Pinpoint the cell where the given text exists, returning its [X, Y] midpoint coordinate. 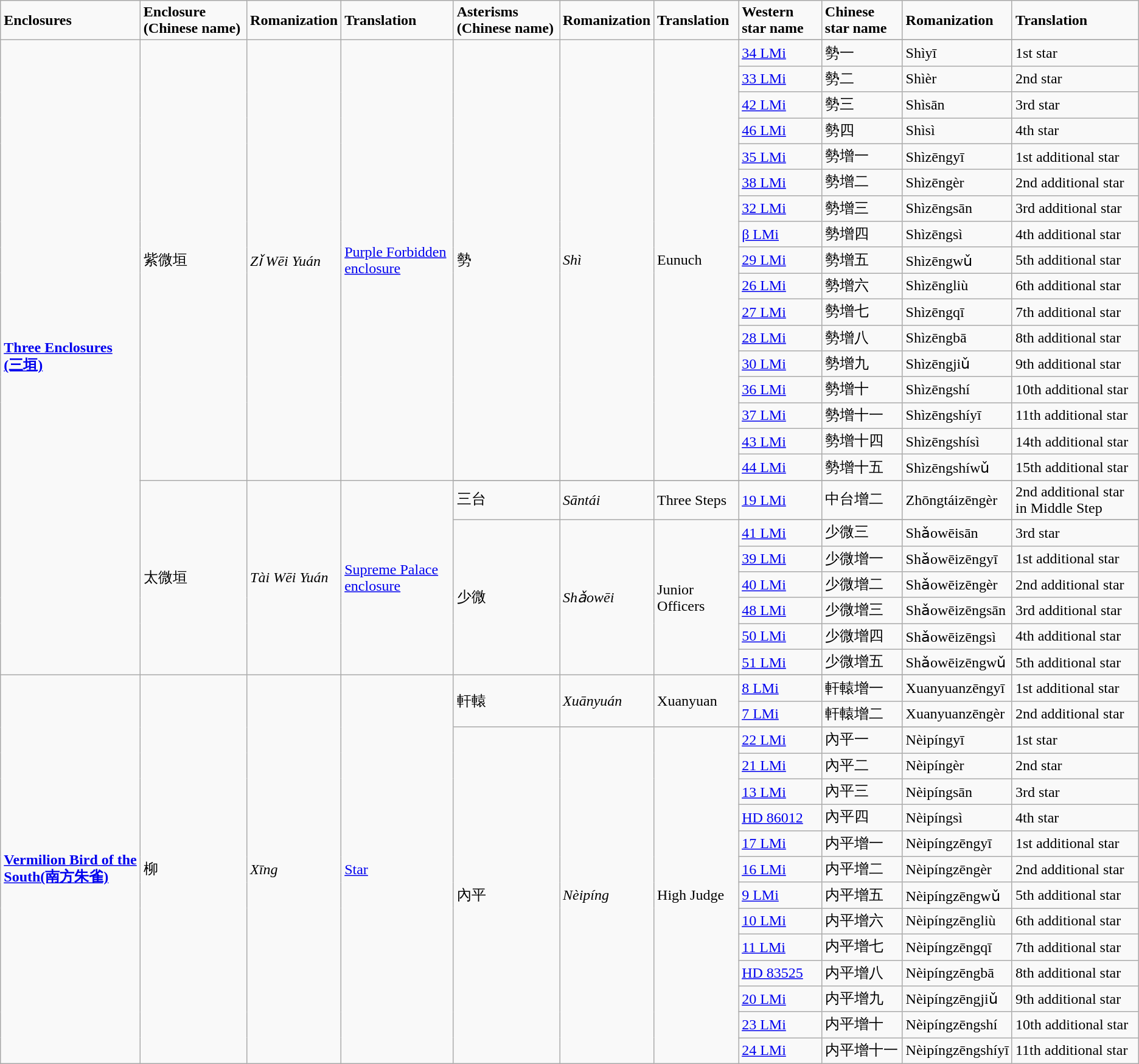
8 LMi [780, 689]
Shǎowēizēngsān [957, 611]
28 LMi [780, 338]
勢三 [862, 105]
Nèipíngyī [957, 740]
勢增十四 [862, 442]
内平增六 [862, 921]
29 LMi [780, 260]
內平 [506, 895]
Nèipíngzēngwǔ [957, 895]
軒轅 [506, 701]
32 LMi [780, 208]
Nèipíng [607, 895]
Eunuch [696, 260]
勢增十 [862, 389]
39 LMi [780, 558]
Nèipíngzēngshí [957, 1024]
勢增二 [862, 183]
Xuanyuan [696, 701]
柳 [193, 869]
Shìzēngbā [957, 338]
Shìzēngsān [957, 208]
Shǎowēisān [957, 533]
Vermilion Bird of the South(南方朱雀) [71, 869]
勢增九 [862, 364]
HD 83525 [780, 973]
Shìzēngshí [957, 389]
少微增一 [862, 558]
16 LMi [780, 870]
Shì [607, 260]
Shìsān [957, 105]
Shìsì [957, 131]
HD 86012 [780, 818]
勢 [506, 260]
23 LMi [780, 1024]
内平增十一 [862, 1051]
44 LMi [780, 467]
Shǎowēizēngwǔ [957, 662]
Shìzēngjiǔ [957, 364]
30 LMi [780, 364]
High Judge [696, 895]
勢增八 [862, 338]
Shìyī [957, 54]
Zǐ Wēi Yuán [294, 260]
Shìzēngèr [957, 183]
50 LMi [780, 636]
Shìzēngqī [957, 311]
軒轅增二 [862, 714]
Nèipíngzēngbā [957, 973]
紫微垣 [193, 260]
少微增四 [862, 636]
内平增五 [862, 895]
7 LMi [780, 714]
13 LMi [780, 792]
Zhōngtáizēngèr [957, 500]
內平二 [862, 767]
Nèipíngsì [957, 818]
Three Steps [696, 500]
軒轅增一 [862, 689]
Xuanyuanzēngyī [957, 689]
少微 [506, 597]
中台增二 [862, 500]
Nèipíngèr [957, 767]
46 LMi [780, 131]
内平增七 [862, 947]
勢增十五 [862, 467]
37 LMi [780, 416]
勢增五 [862, 260]
Nèipíngsān [957, 792]
勢一 [862, 54]
Shìzēngshíwǔ [957, 467]
9 LMi [780, 895]
Junior Officers [696, 597]
36 LMi [780, 389]
内平增九 [862, 999]
Purple Forbidden enclosure [397, 260]
Asterisms (Chinese name) [506, 21]
Shìzēngshíyī [957, 416]
27 LMi [780, 311]
勢增六 [862, 286]
14th additional star [1075, 442]
35 LMi [780, 157]
41 LMi [780, 533]
Nèipíngzēngliù [957, 921]
33 LMi [780, 79]
內平四 [862, 818]
Star [397, 869]
勢增一 [862, 157]
Nèipíngzēngshíyī [957, 1051]
勢增十一 [862, 416]
Enclosures [71, 21]
Shìzēngsì [957, 235]
内平增十 [862, 1024]
Shìèr [957, 79]
内平增一 [862, 843]
三台 [506, 500]
17 LMi [780, 843]
Shìzēngliù [957, 286]
2nd additional star in Middle Step [1075, 500]
少微增二 [862, 585]
內平三 [862, 792]
勢增三 [862, 208]
21 LMi [780, 767]
Shìzēngwǔ [957, 260]
22 LMi [780, 740]
勢四 [862, 131]
β LMi [780, 235]
Xuanyuanzēngèr [957, 714]
Shǎowēizēngsì [957, 636]
15th additional star [1075, 467]
Nèipíngzēngyī [957, 843]
38 LMi [780, 183]
少微增三 [862, 611]
内平增八 [862, 973]
Xuānyuán [607, 701]
Chinese star name [862, 21]
20 LMi [780, 999]
內平一 [862, 740]
Shìzēngshísì [957, 442]
11 LMi [780, 947]
19 LMi [780, 500]
42 LMi [780, 105]
勢增四 [862, 235]
Shìzēngyī [957, 157]
Nèipíngzēngèr [957, 870]
Nèipíngzēngjiǔ [957, 999]
48 LMi [780, 611]
少微三 [862, 533]
43 LMi [780, 442]
Nèipíngzēngqī [957, 947]
内平增二 [862, 870]
Three Enclosures (三垣) [71, 358]
Tài Wēi Yuán [294, 577]
Shǎowēizēngèr [957, 585]
10 LMi [780, 921]
Western star name [780, 21]
24 LMi [780, 1051]
Shǎowēi [607, 597]
Supreme Palace enclosure [397, 577]
勢增七 [862, 311]
40 LMi [780, 585]
勢二 [862, 79]
Xīng [294, 869]
太微垣 [193, 577]
少微增五 [862, 662]
26 LMi [780, 286]
Enclosure (Chinese name) [193, 21]
Shǎowēizēngyī [957, 558]
34 LMi [780, 54]
51 LMi [780, 662]
Sāntái [607, 500]
